Identify which cell holds the provided text, then report its (x, y) central coordinate. 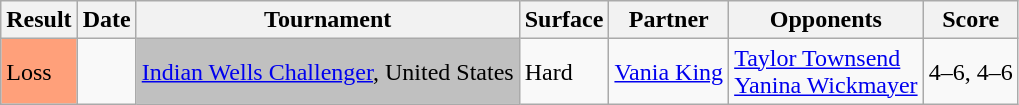
Hard (564, 72)
Opponents (826, 20)
4–6, 4–6 (970, 72)
Partner (669, 20)
Loss (39, 72)
Score (970, 20)
Result (39, 20)
Tournament (328, 20)
Vania King (669, 72)
Surface (564, 20)
Date (106, 20)
Taylor Townsend Yanina Wickmayer (826, 72)
Indian Wells Challenger, United States (328, 72)
